Search for the cell housing the specified text and yield its [X, Y] center coordinate. 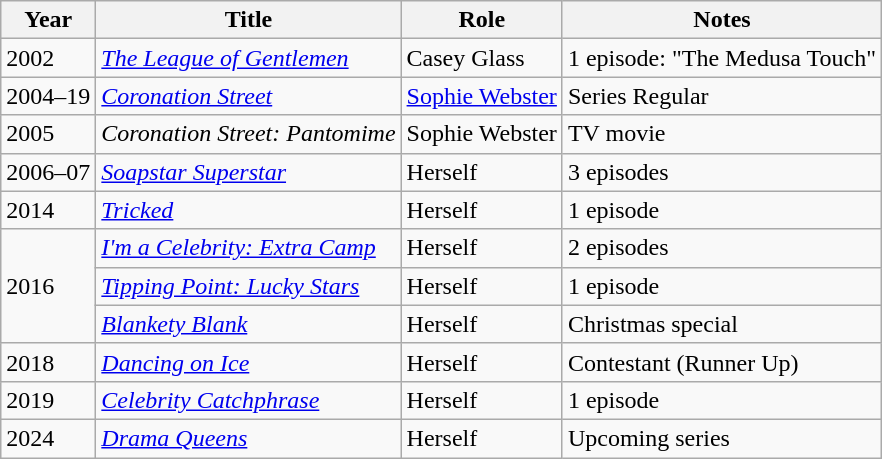
1 episode: "The Medusa Touch" [722, 58]
2004–19 [48, 96]
Coronation Street: Pantomime [248, 134]
Christmas special [722, 324]
Notes [722, 20]
Blankety Blank [248, 324]
TV movie [722, 134]
3 episodes [722, 172]
Casey Glass [482, 58]
2014 [48, 210]
2018 [48, 362]
Year [48, 20]
Tipping Point: Lucky Stars [248, 286]
Series Regular [722, 96]
2019 [48, 400]
Soapstar Superstar [248, 172]
2005 [48, 134]
Drama Queens [248, 438]
Tricked [248, 210]
Role [482, 20]
Contestant (Runner Up) [722, 362]
2024 [48, 438]
Dancing on Ice [248, 362]
Celebrity Catchphrase [248, 400]
Coronation Street [248, 96]
The League of Gentlemen [248, 58]
I'm a Celebrity: Extra Camp [248, 248]
2002 [48, 58]
2006–07 [48, 172]
2 episodes [722, 248]
Title [248, 20]
2016 [48, 286]
Upcoming series [722, 438]
